Output the (X, Y) coordinate of the center of the cell containing the given text.  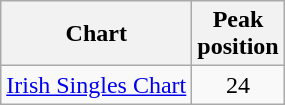
Irish Singles Chart (96, 85)
Chart (96, 34)
24 (238, 85)
Peakposition (238, 34)
